Find where the given text appears and provide that cell's center as [x, y] coordinate. 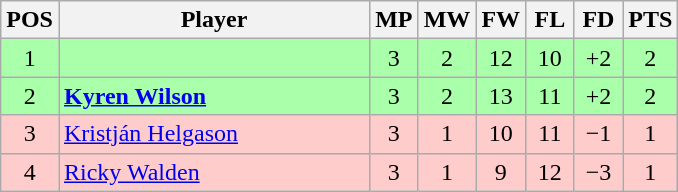
−3 [598, 172]
4 [30, 172]
Kyren Wilson [214, 96]
FW [501, 20]
MP [394, 20]
13 [501, 96]
Kristján Helgason [214, 134]
FD [598, 20]
FL [550, 20]
PTS [650, 20]
Player [214, 20]
9 [501, 172]
MW [447, 20]
POS [30, 20]
−1 [598, 134]
Ricky Walden [214, 172]
